Capture the cell that displays the provided text and extract its (x, y) central coordinate. 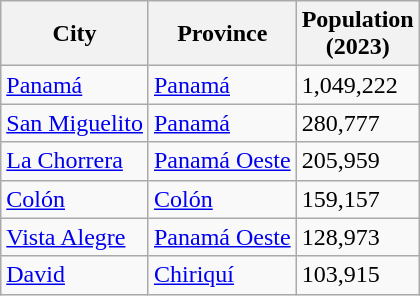
128,973 (358, 237)
280,777 (358, 123)
1,049,222 (358, 85)
103,915 (358, 275)
205,959 (358, 161)
San Miguelito (75, 123)
City (75, 34)
La Chorrera (75, 161)
Vista Alegre (75, 237)
Province (222, 34)
159,157 (358, 199)
David (75, 275)
Chiriquí (222, 275)
Population(2023) (358, 34)
